Search for the cell housing the specified text and yield its [x, y] center coordinate. 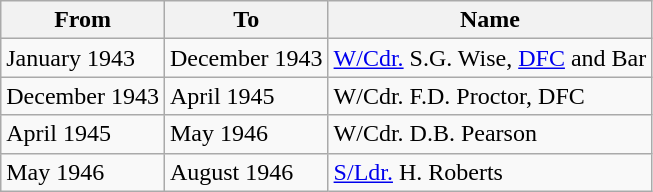
W/Cdr. F.D. Proctor, DFC [490, 96]
To [246, 20]
W/Cdr. D.B. Pearson [490, 134]
S/Ldr. H. Roberts [490, 172]
From [83, 20]
January 1943 [83, 58]
August 1946 [246, 172]
Name [490, 20]
W/Cdr. S.G. Wise, DFC and Bar [490, 58]
